Detect which cell encompasses the target text, then output its (X, Y) center coordinate. 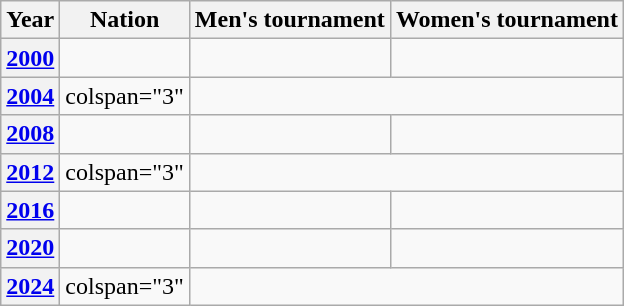
2004 (30, 96)
2008 (30, 134)
2016 (30, 210)
Women's tournament (506, 20)
2000 (30, 58)
2020 (30, 248)
2012 (30, 172)
Year (30, 20)
Men's tournament (290, 20)
Nation (125, 20)
2024 (30, 286)
